Scan for the cell matching the given text and deliver its (x, y) coordinate at center. 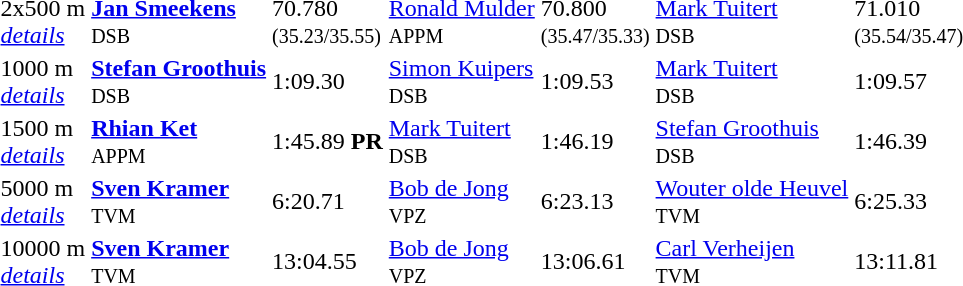
Bob de JongVPZ (462, 202)
Sven KramerTVM (179, 202)
Rhian KetAPPM (179, 142)
Simon KuipersDSB (462, 82)
1:09.30 (328, 82)
6:20.71 (328, 202)
1:09.53 (595, 82)
1:46.19 (595, 142)
1:45.89 PR (328, 142)
6:23.13 (595, 202)
Wouter olde HeuvelTVM (752, 202)
